Output the [X, Y] coordinate of the center of the cell containing the given text.  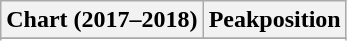
Peakposition [274, 20]
Chart (2017–2018) [102, 20]
